Locate the cell with the specified text and output its (x, y) center coordinate. 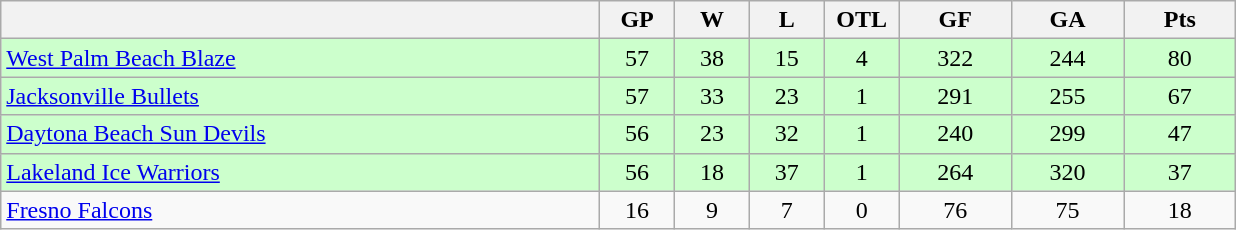
GA (1067, 20)
299 (1067, 134)
38 (712, 58)
Fresno Falcons (300, 210)
76 (955, 210)
320 (1067, 172)
264 (955, 172)
255 (1067, 96)
Lakeland Ice Warriors (300, 172)
291 (955, 96)
0 (862, 210)
7 (786, 210)
GF (955, 20)
GP (638, 20)
9 (712, 210)
OTL (862, 20)
322 (955, 58)
West Palm Beach Blaze (300, 58)
Daytona Beach Sun Devils (300, 134)
32 (786, 134)
15 (786, 58)
4 (862, 58)
80 (1180, 58)
244 (1067, 58)
16 (638, 210)
33 (712, 96)
75 (1067, 210)
W (712, 20)
Pts (1180, 20)
240 (955, 134)
Jacksonville Bullets (300, 96)
L (786, 20)
67 (1180, 96)
47 (1180, 134)
